Determine the [X, Y] coordinate at the center of the cell enclosing the given text.  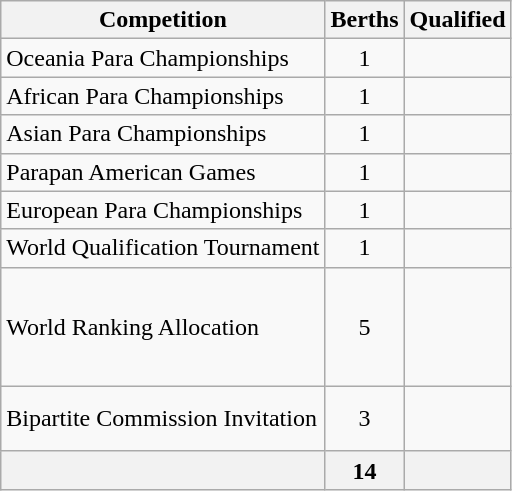
Berths [364, 20]
Qualified [458, 20]
Oceania Para Championships [163, 58]
14 [364, 470]
Asian Para Championships [163, 134]
5 [364, 326]
Parapan American Games [163, 172]
African Para Championships [163, 96]
Competition [163, 20]
Bipartite Commission Invitation [163, 418]
European Para Championships [163, 210]
World Qualification Tournament [163, 248]
3 [364, 418]
World Ranking Allocation [163, 326]
